Provide the (X, Y) coordinate of the cell's center where the given text is located.  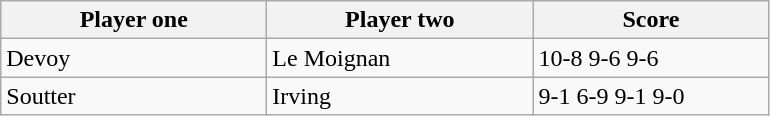
Player one (134, 20)
Le Moignan (400, 58)
Devoy (134, 58)
Score (651, 20)
Irving (400, 96)
9-1 6-9 9-1 9-0 (651, 96)
Soutter (134, 96)
Player two (400, 20)
10-8 9-6 9-6 (651, 58)
